Scan for the cell matching the given text and deliver its (X, Y) coordinate at center. 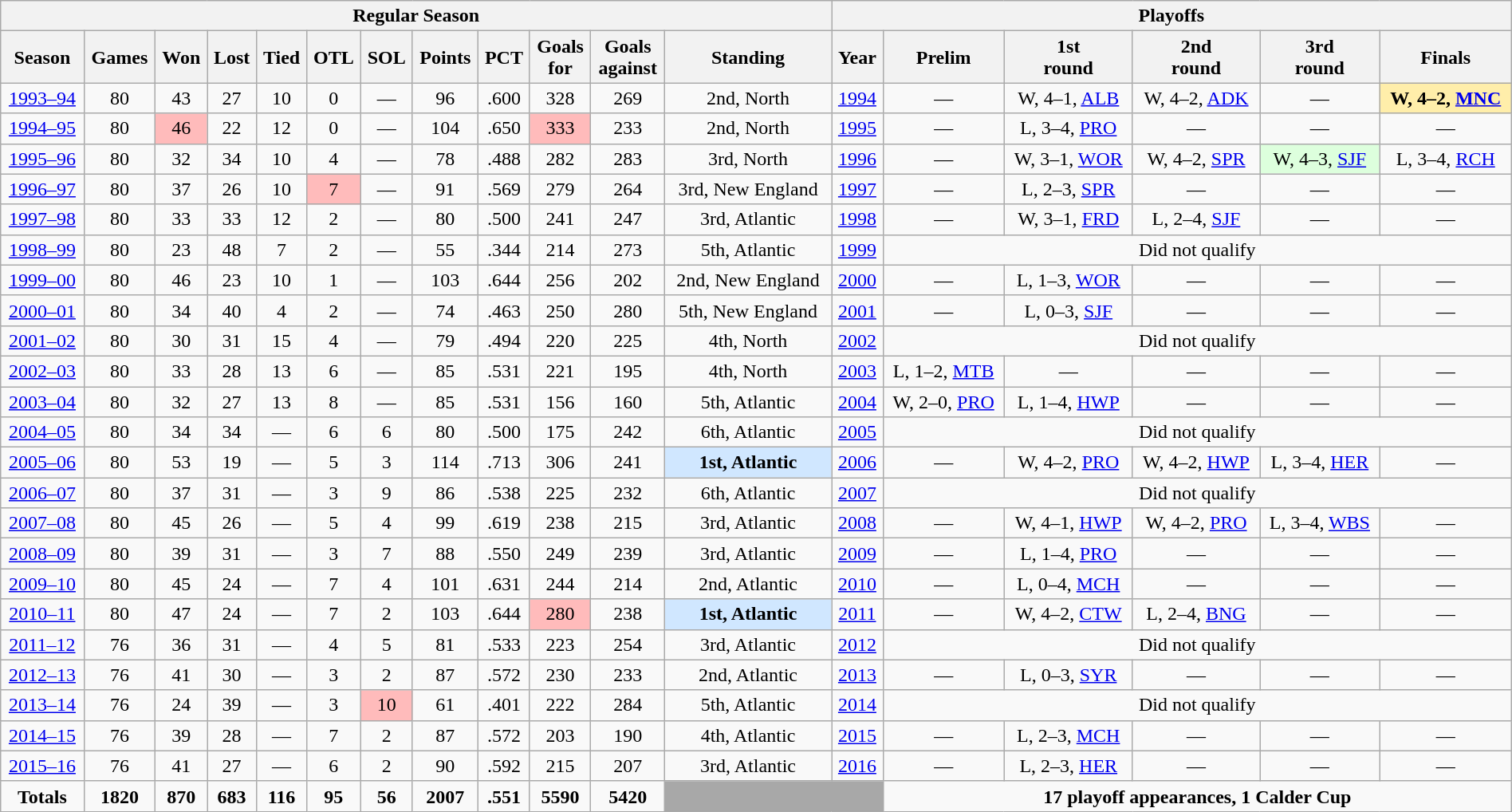
.538 (504, 493)
2013–14 (42, 705)
269 (628, 98)
247 (628, 219)
230 (560, 675)
2014 (856, 705)
SOL (386, 57)
88 (445, 554)
2015–16 (42, 766)
283 (628, 159)
156 (560, 401)
.550 (504, 554)
2008 (856, 523)
175 (560, 432)
Points (445, 57)
78 (445, 159)
Totals (42, 796)
L, 2–4, SJF (1196, 219)
8 (333, 401)
Standing (748, 57)
L, 2–4, BNG (1196, 614)
W, 4–1, HWP (1069, 523)
1stround (1069, 57)
.463 (504, 310)
Goalsagainst (628, 57)
232 (628, 493)
2nd, New England (748, 280)
2005–06 (42, 463)
2012 (856, 644)
.551 (504, 796)
L, 1–3, WOR (1069, 280)
2006–07 (42, 493)
2006 (856, 463)
160 (628, 401)
114 (445, 463)
2013 (856, 675)
L, 2–3, HER (1069, 766)
207 (628, 766)
2010 (856, 584)
104 (445, 128)
2004–05 (42, 432)
223 (560, 644)
PCT (504, 57)
5th, New England (748, 310)
2012–13 (42, 675)
L, 1–4, PRO (1069, 554)
Prelim (943, 57)
W, 4–3, SJF (1321, 159)
2001 (856, 310)
W, 4–2, MNC (1445, 98)
19 (232, 463)
2004 (856, 401)
3rdround (1321, 57)
Season (42, 57)
95 (333, 796)
222 (560, 705)
55 (445, 250)
282 (560, 159)
328 (560, 98)
202 (628, 280)
W, 4–2, HWP (1196, 463)
249 (560, 554)
1999–00 (42, 280)
190 (628, 735)
W, 2–0, PRO (943, 401)
.713 (504, 463)
2011 (856, 614)
99 (445, 523)
256 (560, 280)
15 (282, 341)
1820 (120, 796)
1998 (856, 219)
Finals (1445, 57)
W, 4–1, ALB (1069, 98)
91 (445, 189)
.592 (504, 766)
333 (560, 128)
.619 (504, 523)
244 (560, 584)
1993–94 (42, 98)
5420 (628, 796)
1995–96 (42, 159)
1997 (856, 189)
.600 (504, 98)
2003–04 (42, 401)
264 (628, 189)
3rd, New England (748, 189)
48 (232, 250)
1994–95 (42, 128)
101 (445, 584)
284 (628, 705)
81 (445, 644)
2ndround (1196, 57)
Year (856, 57)
L, 2–3, SPR (1069, 189)
Lost (232, 57)
L, 0–3, SJF (1069, 310)
36 (182, 644)
53 (182, 463)
W, 4–2, SPR (1196, 159)
279 (560, 189)
2015 (856, 735)
239 (628, 554)
4th, Atlantic (748, 735)
86 (445, 493)
306 (560, 463)
2001–02 (42, 341)
.650 (504, 128)
61 (445, 705)
220 (560, 341)
2016 (856, 766)
2000–01 (42, 310)
W, 3–1, FRD (1069, 219)
2009 (856, 554)
96 (445, 98)
2002 (856, 341)
L, 3–4, HER (1321, 463)
1996–97 (42, 189)
2005 (856, 432)
OTL (333, 57)
.569 (504, 189)
L, 3–4, RCH (1445, 159)
2000 (856, 280)
203 (560, 735)
2007–08 (42, 523)
90 (445, 766)
L, 1–2, MTB (943, 371)
Goalsfor (560, 57)
L, 0–3, SYR (1069, 675)
195 (628, 371)
74 (445, 310)
Tied (282, 57)
Games (120, 57)
40 (232, 310)
47 (182, 614)
1 (333, 280)
683 (232, 796)
1996 (856, 159)
W, 4–2, ADK (1196, 98)
116 (282, 796)
2014–15 (42, 735)
17 playoff appearances, 1 Calder Cup (1197, 796)
9 (386, 493)
L, 1–4, HWP (1069, 401)
Won (182, 57)
221 (560, 371)
.631 (504, 584)
22 (232, 128)
W, 4–2, CTW (1069, 614)
2003 (856, 371)
5590 (560, 796)
79 (445, 341)
2010–11 (42, 614)
L, 3–4, PRO (1069, 128)
2008–09 (42, 554)
2002–03 (42, 371)
2011–12 (42, 644)
273 (628, 250)
L, 3–4, WBS (1321, 523)
.488 (504, 159)
43 (182, 98)
.494 (504, 341)
1998–99 (42, 250)
250 (560, 310)
Playoffs (1171, 16)
56 (386, 796)
.533 (504, 644)
L, 2–3, MCH (1069, 735)
Regular Season (416, 16)
W, 3–1, WOR (1069, 159)
L, 0–4, MCH (1069, 584)
870 (182, 796)
1995 (856, 128)
254 (628, 644)
1994 (856, 98)
1999 (856, 250)
2009–10 (42, 584)
1997–98 (42, 219)
3rd, North (748, 159)
242 (628, 432)
.344 (504, 250)
.401 (504, 705)
